Return the (X, Y) coordinate for the center point of the cell that contains the specified text.  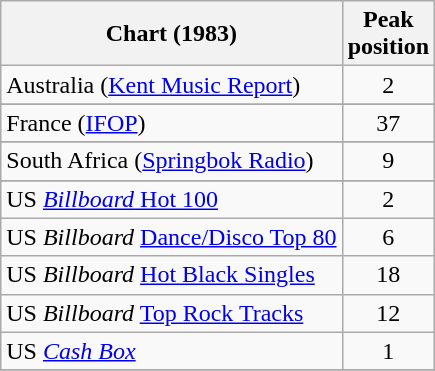
9 (388, 161)
US Billboard Dance/Disco Top 80 (172, 237)
South Africa (Springbok Radio) (172, 161)
12 (388, 313)
18 (388, 275)
US Billboard Top Rock Tracks (172, 313)
US Billboard Hot Black Singles (172, 275)
France (IFOP) (172, 123)
Australia (Kent Music Report) (172, 85)
US Cash Box (172, 351)
Peakposition (388, 34)
1 (388, 351)
US Billboard Hot 100 (172, 199)
Chart (1983) (172, 34)
37 (388, 123)
6 (388, 237)
